Pinpoint the cell where the given text exists, returning its (X, Y) midpoint coordinate. 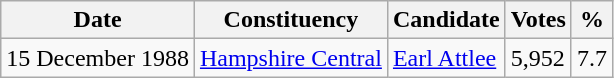
15 December 1988 (98, 58)
Candidate (446, 20)
7.7 (592, 58)
Earl Attlee (446, 58)
% (592, 20)
Constituency (290, 20)
Date (98, 20)
Hampshire Central (290, 58)
Votes (538, 20)
5,952 (538, 58)
